Determine the (x, y) coordinate at the center of the cell enclosing the given text.  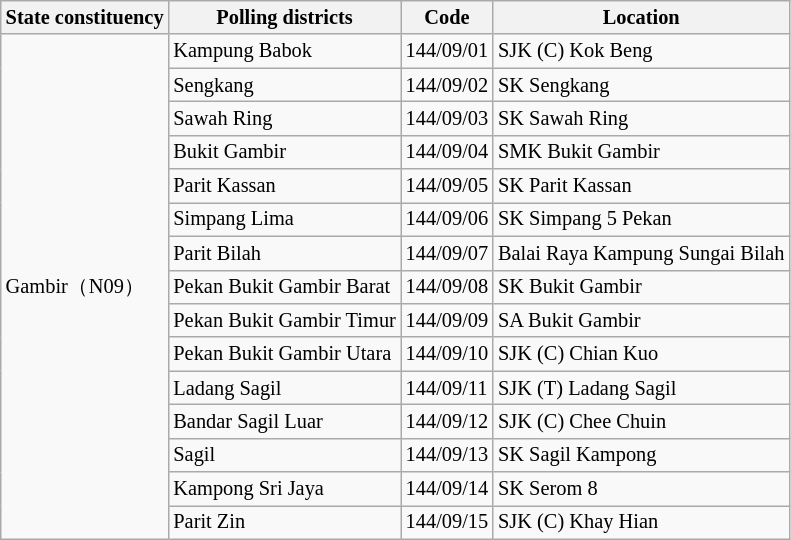
SK Parit Kassan (641, 186)
Code (447, 17)
Polling districts (284, 17)
144/09/12 (447, 421)
Bukit Gambir (284, 152)
144/09/15 (447, 522)
144/09/06 (447, 219)
SK Bukit Gambir (641, 287)
Pekan Bukit Gambir Timur (284, 320)
Parit Kassan (284, 186)
Sagil (284, 455)
SJK (C) Khay Hian (641, 522)
144/09/05 (447, 186)
Gambir（N09） (85, 286)
SJK (C) Chian Kuo (641, 354)
Pekan Bukit Gambir Barat (284, 287)
Pekan Bukit Gambir Utara (284, 354)
SK Sagil Kampong (641, 455)
Parit Zin (284, 522)
SK Serom 8 (641, 489)
Ladang Sagil (284, 388)
Kampung Babok (284, 51)
144/09/01 (447, 51)
Location (641, 17)
144/09/13 (447, 455)
Sengkang (284, 85)
144/09/07 (447, 253)
Kampong Sri Jaya (284, 489)
SJK (C) Chee Chuin (641, 421)
Bandar Sagil Luar (284, 421)
144/09/08 (447, 287)
144/09/03 (447, 118)
Sawah Ring (284, 118)
SK Simpang 5 Pekan (641, 219)
SK Sawah Ring (641, 118)
SK Sengkang (641, 85)
SMK Bukit Gambir (641, 152)
144/09/09 (447, 320)
SA Bukit Gambir (641, 320)
SJK (C) Kok Beng (641, 51)
Simpang Lima (284, 219)
144/09/14 (447, 489)
144/09/04 (447, 152)
Balai Raya Kampung Sungai Bilah (641, 253)
144/09/11 (447, 388)
SJK (T) Ladang Sagil (641, 388)
Parit Bilah (284, 253)
State constituency (85, 17)
144/09/02 (447, 85)
144/09/10 (447, 354)
